Locate the cell with the specified text and output its (X, Y) center coordinate. 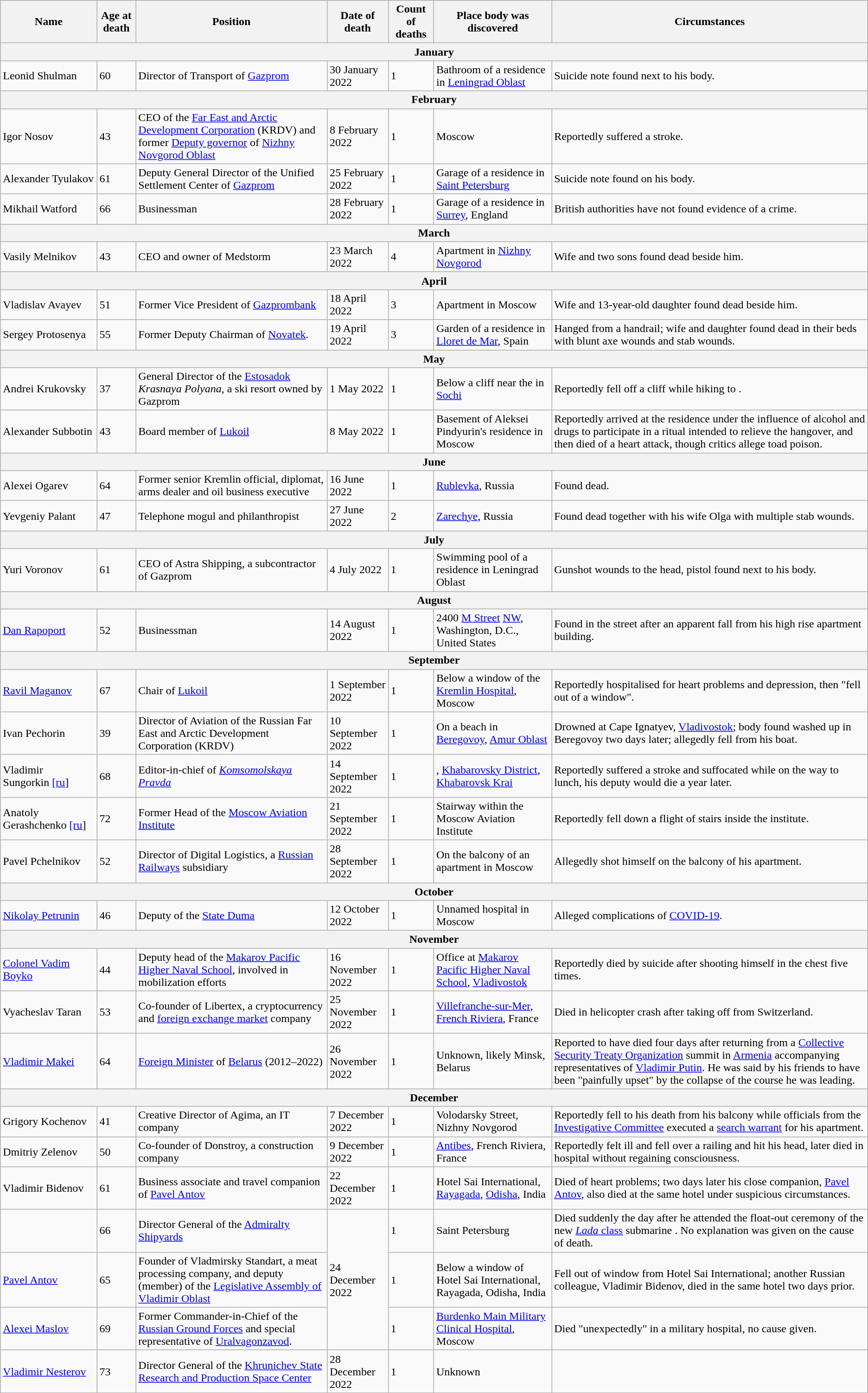
Found dead. (710, 486)
Unnamed hospital in Moscow (493, 915)
4 (411, 257)
Vladimir Nesterov (49, 1371)
Director General of the Khrunichev State Research and Production Space Center (232, 1371)
Died "unexpectedly" in a military hospital, no cause given. (710, 1329)
Wife and 13-year-old daughter found dead beside him. (710, 304)
25 February 2022 (357, 179)
General Director of the Estosadok Krasnaya Polyana, a ski resort owned by Gazprom (232, 389)
Director of Aviation of the Russian Far East and Arctic Development Corporation (KRDV) (232, 733)
55 (116, 335)
Fell out of window from Hotel Sai International; another Russian colleague, Vladimir Bidenov, died in the same hotel two days prior. (710, 1280)
46 (116, 915)
November (434, 939)
53 (116, 1012)
9 December 2022 (357, 1152)
Drowned at Cape Ignatyev, Vladivostok; body found washed up in Beregovoy two days later; allegedly fell from his boat. (710, 733)
Foreign Minister of Belarus (2012–2022) (232, 1061)
73 (116, 1371)
8 February 2022 (357, 136)
Pavel Pchelnikov (49, 861)
Anatoly Gerashchenko [ru] (49, 818)
Alleged complications of COVID-19. (710, 915)
14 August 2022 (357, 630)
69 (116, 1329)
Circumstances (710, 22)
68 (116, 776)
Deputy General Director of the Unified Settlement Center of Gazprom (232, 179)
12 October 2022 (357, 915)
Alexei Maslov (49, 1329)
16 November 2022 (357, 970)
Creative Director of Agima, an IT company (232, 1121)
CEO of Astra Shipping, a subcontractor of Gazprom (232, 570)
Rublevka, Russia (493, 486)
June (434, 462)
Volodarsky Street, Nizhny Novgorod (493, 1121)
Vyacheslav Taran (49, 1012)
30 January 2022 (357, 76)
Vladimir Sungorkin [ru] (49, 776)
Director of Digital Logistics, a Russian Railways subsidiary (232, 861)
January (434, 52)
Former Deputy Chairman of Novatek. (232, 335)
July (434, 540)
Allegedly shot himself on the balcony of his apartment. (710, 861)
Unknown (493, 1371)
Telephone mogul and philanthropist (232, 516)
Reportedly fell down a flight of stairs inside the institute. (710, 818)
Place body was discovered (493, 22)
Garage of a residence in Saint Petersburg (493, 179)
41 (116, 1121)
Below a cliff near the in Sochi (493, 389)
Reportedly felt ill and fell over a railing and hit his head, later died in hospital without regaining consciousness. (710, 1152)
Zarechye, Russia (493, 516)
Gunshot wounds to the head, pistol found next to his body. (710, 570)
Stairway within the Moscow Aviation Institute (493, 818)
Garden of a residence in Lloret de Mar, Spain (493, 335)
British authorities have not found evidence of a crime. (710, 209)
Vladimir Makei (49, 1061)
CEO and owner of Medstorm (232, 257)
47 (116, 516)
Below a window of the Kremlin Hospital, Moscow (493, 690)
Reportedly fell to his death from his balcony while officials from the Investigative Committee executed a search warrant for his apartment. (710, 1121)
Garage of a residence in Surrey, England (493, 209)
39 (116, 733)
Co-founder of Libertex, a cryptocurrency and foreign exchange market company (232, 1012)
Founder of Vladmirsky Standart, a meat processing company, and deputy (member) of the Legislative Assembly of Vladimir Oblast (232, 1280)
Deputy head of the Makarov Pacific Higher Naval School, involved in mobilization efforts (232, 970)
50 (116, 1152)
Found dead together with his wife Olga with multiple stab wounds. (710, 516)
December (434, 1098)
Date of death (357, 22)
Andrei Krukovsky (49, 389)
18 April 2022 (357, 304)
Reportedly died by suicide after shooting himself in the chest five times. (710, 970)
Died of heart problems; two days later his close companion, Pavel Antov, also died at the same hotel under suspicious circumstances. (710, 1188)
25 November 2022 (357, 1012)
Below a window of Hotel Sai International, Rayagada, Odisha, India (493, 1280)
On the balcony of an apartment in Moscow (493, 861)
Nikolay Petrunin (49, 915)
14 September 2022 (357, 776)
Sergey Protosenya (49, 335)
72 (116, 818)
CEO of the Far East and Arctic Development Corporation (KRDV) and former Deputy governor of Nizhny Novgorod Oblast (232, 136)
Dan Rapoport (49, 630)
1 September 2022 (357, 690)
Pavel Antov (49, 1280)
Former Vice President of Gazprombank (232, 304)
2 (411, 516)
Antibes, French Riviera, France (493, 1152)
March (434, 233)
Deputy of the State Duma (232, 915)
Basement of Aleksei Pindyurin's residence in Moscow (493, 432)
Alexander Subbotin (49, 432)
Colonel Vadim Boyko (49, 970)
Bathroom of a residence in Leningrad Oblast (493, 76)
37 (116, 389)
April (434, 281)
Alexander Tyulakov (49, 179)
Count of deaths (411, 22)
Died suddenly the day after he attended the float-out ceremony of the new Lada class submarine . No explanation was given on the cause of death. (710, 1231)
51 (116, 304)
Mikhail Watford (49, 209)
Business associate and travel companion of Pavel Antov (232, 1188)
September (434, 660)
65 (116, 1280)
28 December 2022 (357, 1371)
May (434, 358)
28 February 2022 (357, 209)
67 (116, 690)
Dmitriy Zelenov (49, 1152)
August (434, 600)
1 May 2022 (357, 389)
Found in the street after an apparent fall from his high rise apartment building. (710, 630)
7 December 2022 (357, 1121)
October (434, 892)
Grigory Kochenov (49, 1121)
Suicide note found next to his body. (710, 76)
Director General of the Admiralty Shipyards (232, 1231)
Suicide note found on his body. (710, 179)
Vasily Melnikov (49, 257)
Vladislav Avayev (49, 304)
Reportedly suffered a stroke and suffocated while on the way to lunch, his deputy would die a year later. (710, 776)
23 March 2022 (357, 257)
Office at Makarov Pacific Higher Naval School, Vladivostok (493, 970)
Villefranche-sur-Mer, French Riviera, France (493, 1012)
28 September 2022 (357, 861)
Burdenko Main Military Clinical Hospital, Moscow (493, 1329)
Board member of Lukoil (232, 432)
Chair of Lukoil (232, 690)
8 May 2022 (357, 432)
Unknown, likely Minsk, Belarus (493, 1061)
4 July 2022 (357, 570)
Hanged from a handrail; wife and daughter found dead in their beds with blunt axe wounds and stab wounds. (710, 335)
60 (116, 76)
Ravil Maganov (49, 690)
Former Head of the Moscow Aviation Institute (232, 818)
26 November 2022 (357, 1061)
Leonid Shulman (49, 76)
Alexei Ogarev (49, 486)
Name (49, 22)
24 December 2022 (357, 1280)
19 April 2022 (357, 335)
Igor Nosov (49, 136)
10 September 2022 (357, 733)
Vladimir Bidenov (49, 1188)
Former Commander-in-Chief of the Russian Ground Forces and special representative of Uralvagonzavod. (232, 1329)
Director of Transport of Gazprom (232, 76)
Apartment in Nizhny Novgorod (493, 257)
Yevgeniy Palant (49, 516)
Reportedly fell off a cliff while hiking to . (710, 389)
16 June 2022 (357, 486)
Ivan Pechorin (49, 733)
Apartment in Moscow (493, 304)
Died in helicopter crash after taking off from Switzerland. (710, 1012)
Editor-in-chief of Komsomolskaya Pravda (232, 776)
Wife and two sons found dead beside him. (710, 257)
21 September 2022 (357, 818)
Reportedly suffered a stroke. (710, 136)
44 (116, 970)
Reportedly hospitalised for heart problems and depression, then "fell out of a window". (710, 690)
Swimming pool of a residence in Leningrad Oblast (493, 570)
Hotel Sai International, Rayagada, Odisha, India (493, 1188)
27 June 2022 (357, 516)
On a beach in Beregovoy, Amur Oblast (493, 733)
22 December 2022 (357, 1188)
Age at death (116, 22)
2400 M Street NW, Washington, D.C., United States (493, 630)
February (434, 100)
Former senior Kremlin official, diplomat, arms dealer and oil business executive (232, 486)
Co-founder of Donstroy, a construction company (232, 1152)
Yuri Voronov (49, 570)
Saint Petersburg (493, 1231)
Moscow (493, 136)
, Khabarovsky District, Khabarovsk Krai (493, 776)
Position (232, 22)
